Determine the [X, Y] coordinate at the center of the cell enclosing the given text.  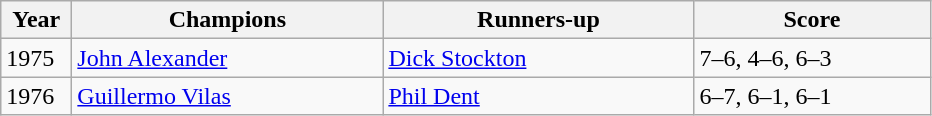
Dick Stockton [538, 58]
Runners-up [538, 20]
Phil Dent [538, 96]
Score [812, 20]
Champions [228, 20]
Guillermo Vilas [228, 96]
1975 [36, 58]
John Alexander [228, 58]
7–6, 4–6, 6–3 [812, 58]
1976 [36, 96]
6–7, 6–1, 6–1 [812, 96]
Year [36, 20]
